Detect which cell encompasses the target text, then output its (X, Y) center coordinate. 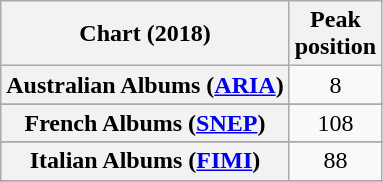
Peak position (335, 34)
French Albums (SNEP) (145, 123)
Italian Albums (FIMI) (145, 161)
8 (335, 85)
Australian Albums (ARIA) (145, 85)
Chart (2018) (145, 34)
108 (335, 123)
88 (335, 161)
